For the text-containing cell, return its midpoint in [X, Y] coordinate format. 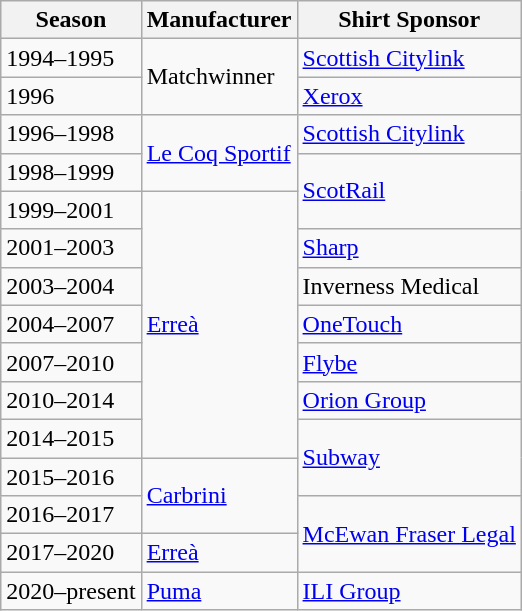
2003–2004 [71, 286]
ILI Group [409, 591]
1994–1995 [71, 58]
Inverness Medical [409, 286]
Flybe [409, 362]
1998–1999 [71, 172]
2010–2014 [71, 400]
2016–2017 [71, 515]
2004–2007 [71, 324]
Le Coq Sportif [219, 153]
Subway [409, 457]
Puma [219, 591]
Orion Group [409, 400]
Sharp [409, 248]
1996–1998 [71, 134]
McEwan Fraser Legal [409, 534]
2017–2020 [71, 553]
1999–2001 [71, 210]
1996 [71, 96]
Season [71, 20]
Shirt Sponsor [409, 20]
OneTouch [409, 324]
2001–2003 [71, 248]
2020–present [71, 591]
Matchwinner [219, 77]
ScotRail [409, 191]
Manufacturer [219, 20]
2014–2015 [71, 438]
2007–2010 [71, 362]
2015–2016 [71, 477]
Carbrini [219, 496]
Xerox [409, 96]
